Locate the cell with the specified text and output its (X, Y) center coordinate. 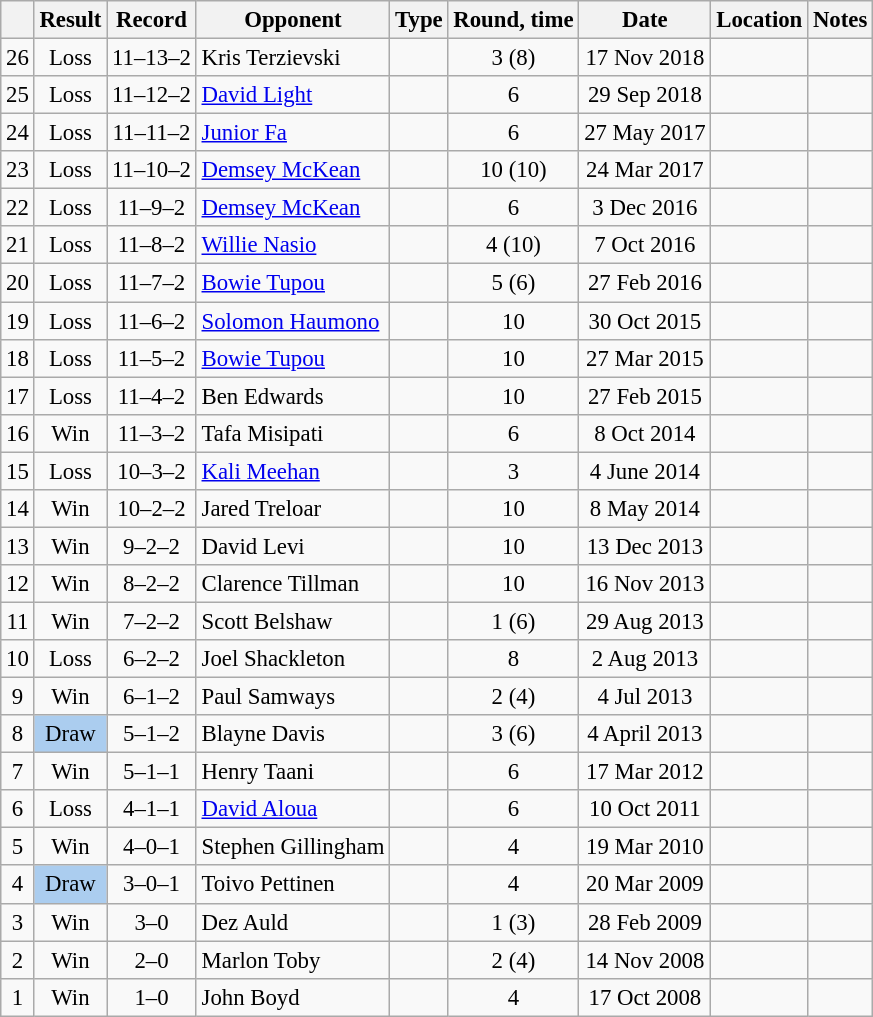
4 June 2014 (645, 471)
4 (10) (514, 245)
16 (18, 433)
11–7–2 (152, 283)
Tafa Misipati (292, 433)
4–1–1 (152, 809)
20 (18, 283)
Joel Shackleton (292, 659)
3 (6) (514, 734)
1 (18, 997)
29 Aug 2013 (645, 621)
Stephen Gillingham (292, 847)
8 Oct 2014 (645, 433)
22 (18, 208)
13 Dec 2013 (645, 546)
8–2–2 (152, 584)
7 (18, 772)
11–10–2 (152, 170)
18 (18, 358)
Record (152, 20)
7–2–2 (152, 621)
Opponent (292, 20)
Kris Terzievski (292, 58)
6–1–2 (152, 697)
Dez Auld (292, 922)
Toivo Pettinen (292, 885)
3–0–1 (152, 885)
3 (8) (514, 58)
4 Jul 2013 (645, 697)
20 Mar 2009 (645, 885)
10 (10) (514, 170)
11 (18, 621)
2 Aug 2013 (645, 659)
24 (18, 133)
1 (3) (514, 922)
David Levi (292, 546)
11–5–2 (152, 358)
7 Oct 2016 (645, 245)
Notes (840, 20)
3–0 (152, 922)
Willie Nasio (292, 245)
Marlon Toby (292, 960)
Solomon Haumono (292, 321)
11–9–2 (152, 208)
27 Feb 2015 (645, 396)
24 Mar 2017 (645, 170)
23 (18, 170)
8 May 2014 (645, 509)
11–6–2 (152, 321)
6–2–2 (152, 659)
Junior Fa (292, 133)
Round, time (514, 20)
25 (18, 95)
Scott Belshaw (292, 621)
10–3–2 (152, 471)
1–0 (152, 997)
11–4–2 (152, 396)
16 Nov 2013 (645, 584)
11–11–2 (152, 133)
Henry Taani (292, 772)
1 (6) (514, 621)
Result (70, 20)
19 (18, 321)
4 April 2013 (645, 734)
17 Oct 2008 (645, 997)
12 (18, 584)
5–1–1 (152, 772)
Type (419, 20)
15 (18, 471)
27 Mar 2015 (645, 358)
13 (18, 546)
21 (18, 245)
10 Oct 2011 (645, 809)
11–13–2 (152, 58)
27 Feb 2016 (645, 283)
Clarence Tillman (292, 584)
14 Nov 2008 (645, 960)
Ben Edwards (292, 396)
9 (18, 697)
Date (645, 20)
David Aloua (292, 809)
3 Dec 2016 (645, 208)
5 (6) (514, 283)
19 Mar 2010 (645, 847)
2–0 (152, 960)
Location (760, 20)
2 (18, 960)
17 (18, 396)
5–1–2 (152, 734)
17 Mar 2012 (645, 772)
Paul Samways (292, 697)
11–3–2 (152, 433)
11–8–2 (152, 245)
Jared Treloar (292, 509)
27 May 2017 (645, 133)
David Light (292, 95)
4–0–1 (152, 847)
5 (18, 847)
John Boyd (292, 997)
29 Sep 2018 (645, 95)
30 Oct 2015 (645, 321)
28 Feb 2009 (645, 922)
10–2–2 (152, 509)
Blayne Davis (292, 734)
17 Nov 2018 (645, 58)
11–12–2 (152, 95)
9–2–2 (152, 546)
Kali Meehan (292, 471)
14 (18, 509)
26 (18, 58)
